Determine the [X, Y] coordinate at the center of the cell enclosing the given text.  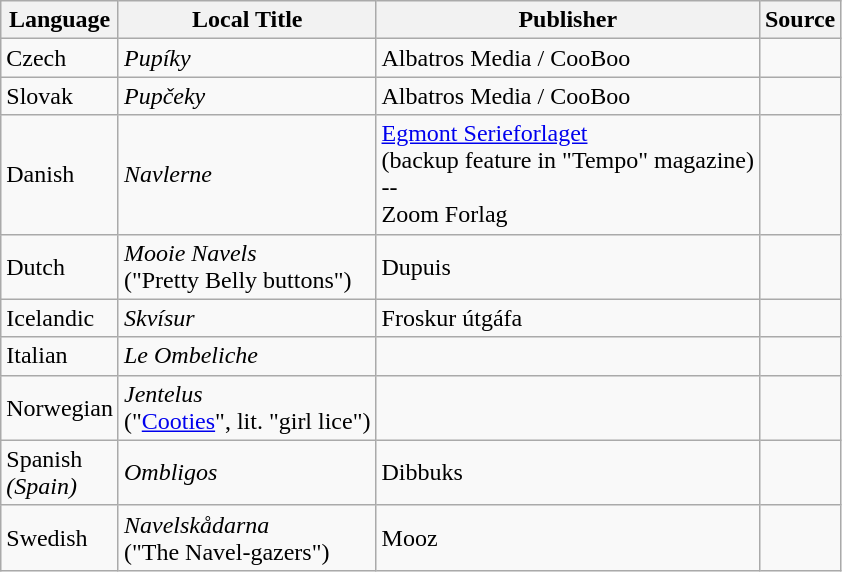
Navlerne [247, 174]
Swedish [60, 538]
Dibbuks [568, 472]
Dutch [60, 266]
Publisher [568, 20]
Le Ombeliche [247, 356]
Icelandic [60, 318]
Jentelus("Cooties", lit. "girl lice") [247, 408]
Skvísur [247, 318]
Mooz [568, 538]
Slovak [60, 96]
Egmont Serieforlaget(backup feature in "Tempo" magazine)--Zoom Forlag [568, 174]
Dupuis [568, 266]
Pupčeky [247, 96]
Norwegian [60, 408]
Danish [60, 174]
Source [800, 20]
Spanish(Spain) [60, 472]
Pupíky [247, 58]
Navelskådarna("The Navel-gazers") [247, 538]
Froskur útgáfa [568, 318]
Mooie Navels("Pretty Belly buttons") [247, 266]
Language [60, 20]
Ombligos [247, 472]
Czech [60, 58]
Local Title [247, 20]
Italian [60, 356]
